Find where the given text appears and provide that cell's center as (x, y) coordinate. 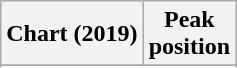
Peakposition (189, 34)
Chart (2019) (72, 34)
